Pinpoint the cell where the given text exists, returning its [X, Y] midpoint coordinate. 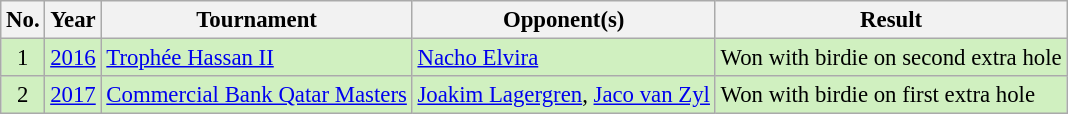
1 [23, 58]
No. [23, 20]
Trophée Hassan II [256, 58]
Won with birdie on first extra hole [891, 95]
Joakim Lagergren, Jaco van Zyl [564, 95]
Nacho Elvira [564, 58]
Result [891, 20]
2 [23, 95]
Tournament [256, 20]
Opponent(s) [564, 20]
2016 [73, 58]
2017 [73, 95]
Won with birdie on second extra hole [891, 58]
Year [73, 20]
Commercial Bank Qatar Masters [256, 95]
